Find where the given text appears and provide that cell's center as (x, y) coordinate. 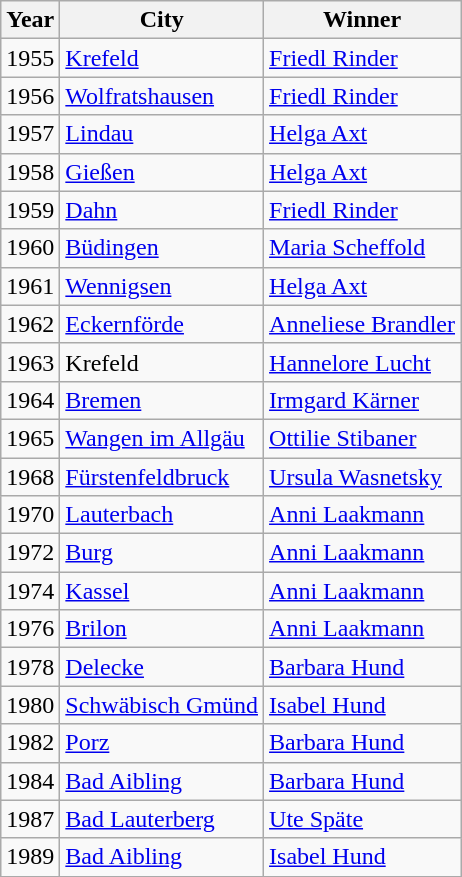
1970 (30, 515)
Wennigsen (162, 286)
Ursula Wasnetsky (362, 477)
Fürstenfeldbruck (162, 477)
Wangen im Allgäu (162, 438)
1963 (30, 362)
1960 (30, 248)
Porz (162, 743)
Büdingen (162, 248)
Ute Späte (362, 819)
City (162, 20)
Winner (362, 20)
Delecke (162, 667)
Lindau (162, 134)
1964 (30, 400)
1959 (30, 210)
Maria Scheffold (362, 248)
Gießen (162, 172)
1956 (30, 96)
1974 (30, 591)
1976 (30, 629)
Wolfratshausen (162, 96)
Kassel (162, 591)
Bremen (162, 400)
Irmgard Kärner (362, 400)
Anneliese Brandler (362, 324)
1989 (30, 857)
1955 (30, 58)
1978 (30, 667)
1965 (30, 438)
Hannelore Lucht (362, 362)
1968 (30, 477)
Dahn (162, 210)
1984 (30, 781)
Year (30, 20)
1957 (30, 134)
Schwäbisch Gmünd (162, 705)
1962 (30, 324)
Ottilie Stibaner (362, 438)
Eckernförde (162, 324)
1980 (30, 705)
1958 (30, 172)
Brilon (162, 629)
Burg (162, 553)
1987 (30, 819)
1972 (30, 553)
1982 (30, 743)
1961 (30, 286)
Lauterbach (162, 515)
Bad Lauterberg (162, 819)
